Determine the [x, y] coordinate at the center of the cell enclosing the given text.  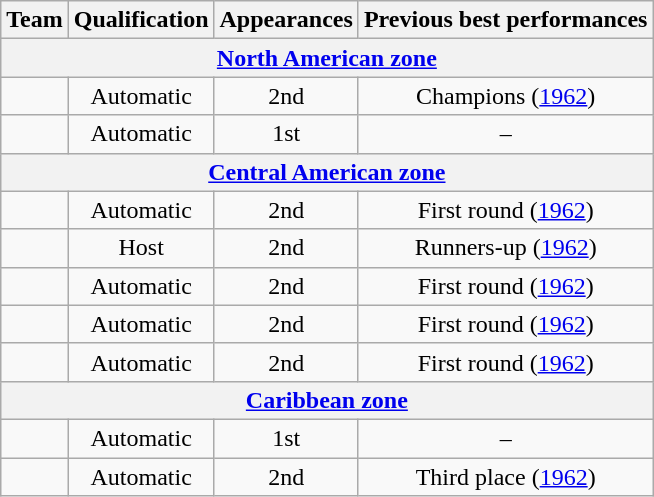
Third place (1962) [506, 477]
Qualification [141, 20]
Runners-up (1962) [506, 248]
Appearances [286, 20]
Team [35, 20]
Caribbean zone [327, 400]
North American zone [327, 58]
Host [141, 248]
Central American zone [327, 172]
Previous best performances [506, 20]
Champions (1962) [506, 96]
